Locate the cell with the specified text and output its [X, Y] center coordinate. 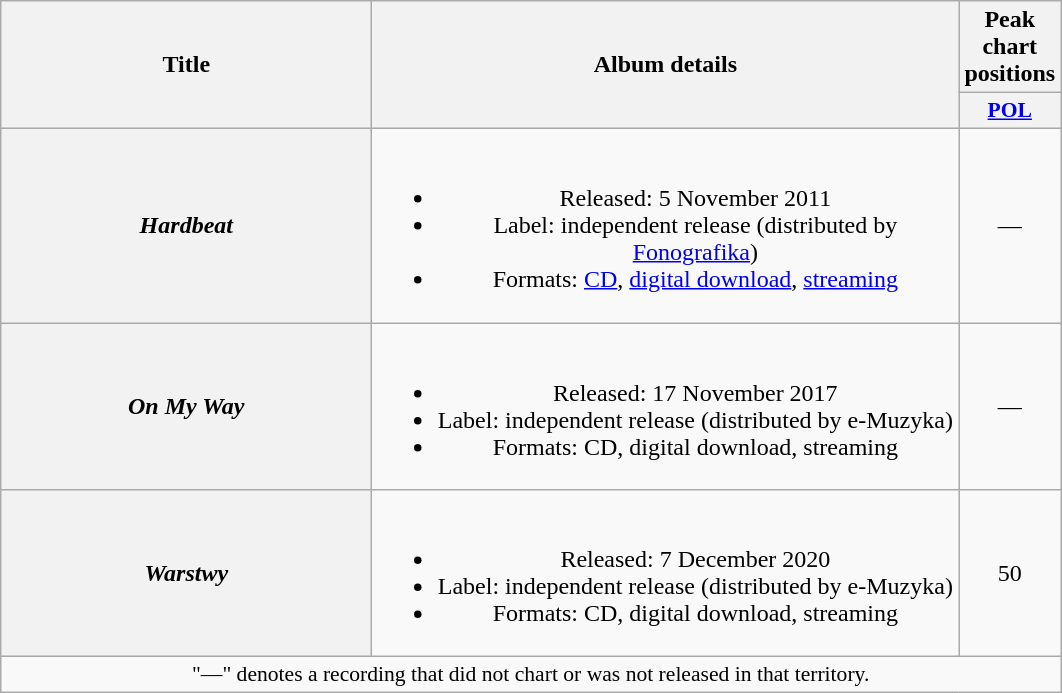
Title [186, 65]
POL [1010, 111]
Hardbeat [186, 225]
Peak chart positions [1010, 47]
On My Way [186, 406]
Album details [666, 65]
Released: 17 November 2017Label: independent release (distributed by e-Muzyka)Formats: CD, digital download, streaming [666, 406]
Released: 7 December 2020Label: independent release (distributed by e-Muzyka)Formats: CD, digital download, streaming [666, 574]
50 [1010, 574]
Warstwy [186, 574]
Released: 5 November 2011Label: independent release (distributed by Fonografika)Formats: CD, digital download, streaming [666, 225]
"—" denotes a recording that did not chart or was not released in that territory. [531, 675]
